From the cell containing the given text, extract its center point as [x, y] coordinate. 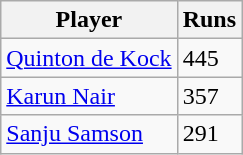
291 [209, 134]
Karun Nair [89, 96]
Runs [209, 20]
Sanju Samson [89, 134]
357 [209, 96]
445 [209, 58]
Quinton de Kock [89, 58]
Player [89, 20]
